Return [X, Y] of the center of cell containing provided text 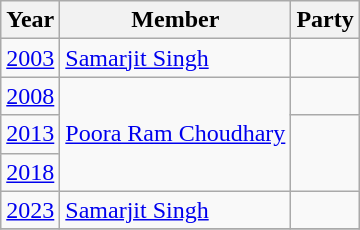
Party [325, 20]
Member [176, 20]
2013 [30, 134]
2008 [30, 96]
2023 [30, 210]
Year [30, 20]
2003 [30, 58]
Poora Ram Choudhary [176, 134]
2018 [30, 172]
